Provide the (x, y) coordinate of the cell's center where the given text is located.  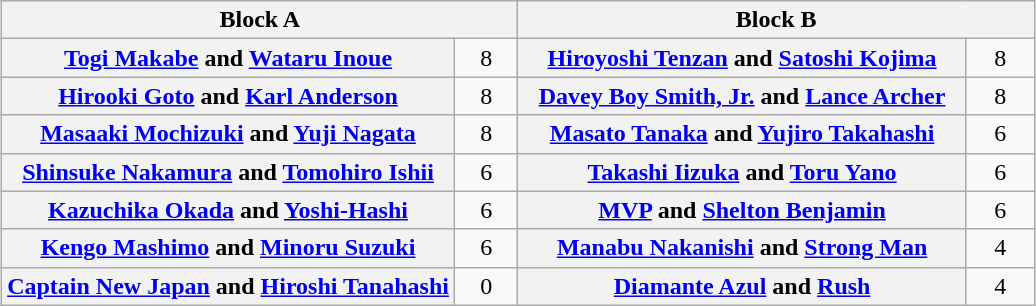
Kengo Mashimo and Minoru Suzuki (228, 248)
Diamante Azul and Rush (742, 286)
Manabu Nakanishi and Strong Man (742, 248)
Hirooki Goto and Karl Anderson (228, 96)
0 (486, 286)
Captain New Japan and Hiroshi Tanahashi (228, 286)
Masato Tanaka and Yujiro Takahashi (742, 134)
Shinsuke Nakamura and Tomohiro Ishii (228, 172)
Togi Makabe and Wataru Inoue (228, 58)
Hiroyoshi Tenzan and Satoshi Kojima (742, 58)
Masaaki Mochizuki and Yuji Nagata (228, 134)
Block A (260, 20)
MVP and Shelton Benjamin (742, 210)
Block B (776, 20)
Kazuchika Okada and Yoshi-Hashi (228, 210)
Davey Boy Smith, Jr. and Lance Archer (742, 96)
Takashi Iizuka and Toru Yano (742, 172)
